Locate the cell with the specified text and output its [x, y] center coordinate. 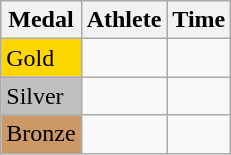
Athlete [124, 20]
Medal [41, 20]
Silver [41, 96]
Bronze [41, 134]
Time [199, 20]
Gold [41, 58]
